From the cell containing the given text, extract its center point as [x, y] coordinate. 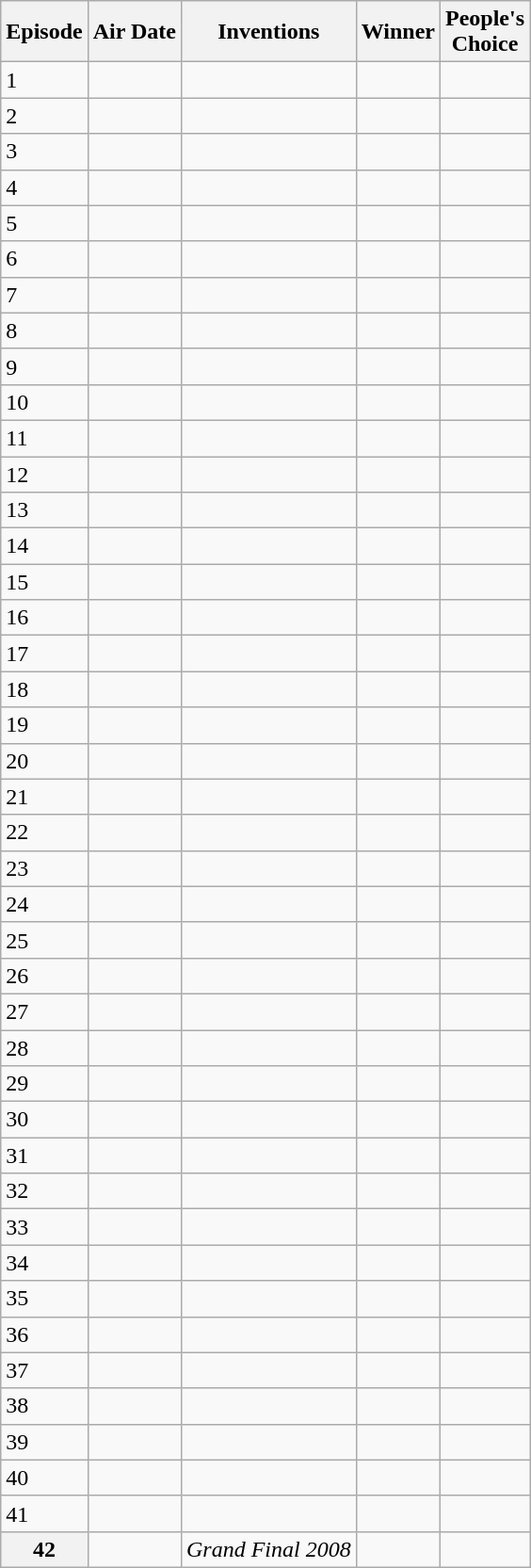
26 [44, 976]
33 [44, 1227]
4 [44, 187]
Winner [397, 32]
41 [44, 1513]
31 [44, 1156]
27 [44, 1011]
29 [44, 1084]
40 [44, 1478]
38 [44, 1406]
39 [44, 1442]
21 [44, 797]
32 [44, 1191]
20 [44, 761]
28 [44, 1048]
30 [44, 1120]
24 [44, 904]
3 [44, 152]
16 [44, 618]
11 [44, 438]
17 [44, 654]
Grand Final 2008 [268, 1549]
19 [44, 725]
14 [44, 546]
6 [44, 259]
34 [44, 1263]
37 [44, 1370]
People'sChoice [484, 32]
Episode [44, 32]
13 [44, 510]
18 [44, 689]
9 [44, 366]
35 [44, 1299]
15 [44, 582]
7 [44, 295]
Air Date [134, 32]
8 [44, 331]
12 [44, 474]
1 [44, 80]
Inventions [268, 32]
36 [44, 1334]
5 [44, 223]
2 [44, 116]
22 [44, 832]
10 [44, 402]
23 [44, 868]
25 [44, 940]
42 [44, 1549]
